Search for the cell housing the specified text and yield its [x, y] center coordinate. 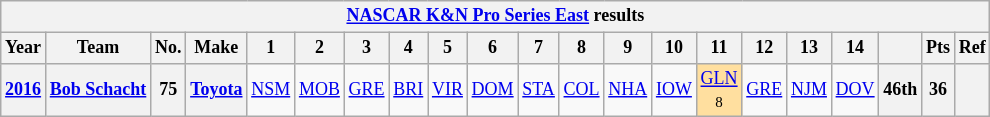
BRI [408, 90]
11 [719, 48]
Toyota [216, 90]
4 [408, 48]
Team [98, 48]
Bob Schacht [98, 90]
2 [320, 48]
75 [168, 90]
10 [674, 48]
NSM [271, 90]
No. [168, 48]
VIR [448, 90]
2016 [24, 90]
12 [764, 48]
IOW [674, 90]
7 [538, 48]
Pts [938, 48]
STA [538, 90]
36 [938, 90]
NJM [810, 90]
13 [810, 48]
5 [448, 48]
GLN8 [719, 90]
1 [271, 48]
14 [855, 48]
8 [582, 48]
DOV [855, 90]
Ref [972, 48]
Year [24, 48]
Make [216, 48]
DOM [492, 90]
3 [366, 48]
6 [492, 48]
MOB [320, 90]
COL [582, 90]
NASCAR K&N Pro Series East results [496, 16]
46th [900, 90]
NHA [628, 90]
9 [628, 48]
